For the text-containing cell, return its midpoint in (x, y) coordinate format. 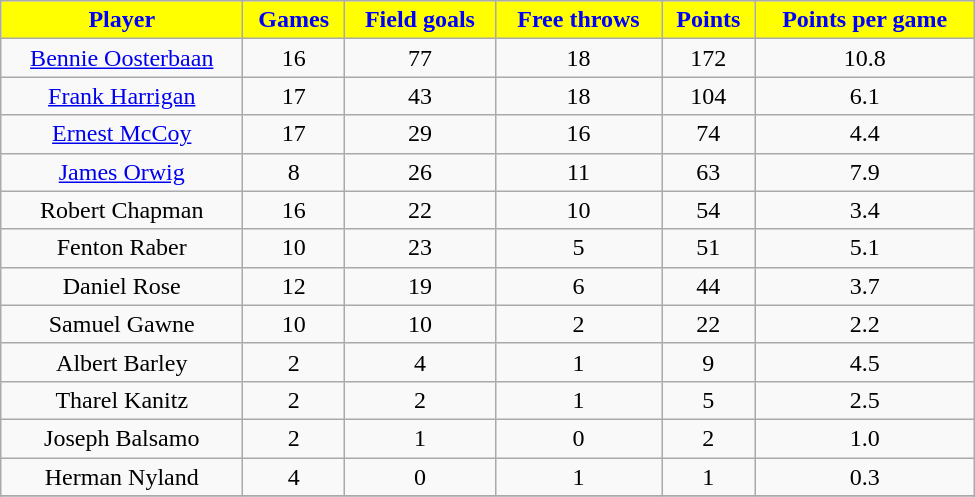
12 (294, 286)
8 (294, 172)
2.2 (864, 324)
104 (708, 96)
5.1 (864, 248)
44 (708, 286)
9 (708, 362)
3.4 (864, 210)
77 (420, 58)
51 (708, 248)
54 (708, 210)
Field goals (420, 20)
Games (294, 20)
7.9 (864, 172)
0.3 (864, 477)
Points per game (864, 20)
Free throws (578, 20)
6 (578, 286)
Ernest McCoy (122, 134)
43 (420, 96)
Herman Nyland (122, 477)
Fenton Raber (122, 248)
3.7 (864, 286)
172 (708, 58)
Frank Harrigan (122, 96)
26 (420, 172)
23 (420, 248)
6.1 (864, 96)
Tharel Kanitz (122, 400)
Daniel Rose (122, 286)
63 (708, 172)
1.0 (864, 438)
Samuel Gawne (122, 324)
74 (708, 134)
11 (578, 172)
29 (420, 134)
10.8 (864, 58)
Albert Barley (122, 362)
4.4 (864, 134)
Joseph Balsamo (122, 438)
Robert Chapman (122, 210)
19 (420, 286)
4.5 (864, 362)
Player (122, 20)
2.5 (864, 400)
James Orwig (122, 172)
Bennie Oosterbaan (122, 58)
Points (708, 20)
